Scan for the cell matching the given text and deliver its [x, y] coordinate at center. 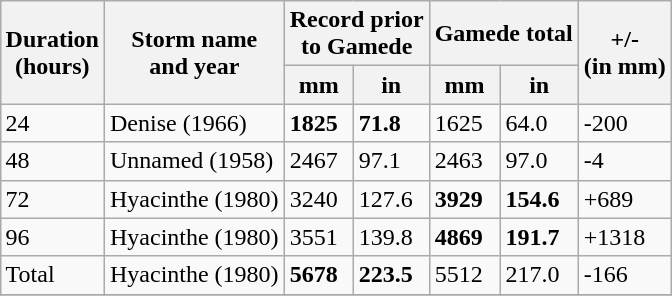
2463 [464, 161]
217.0 [539, 275]
-4 [624, 161]
223.5 [391, 275]
97.0 [539, 161]
1825 [318, 123]
5512 [464, 275]
191.7 [539, 237]
2467 [318, 161]
97.1 [391, 161]
Unnamed (1958) [194, 161]
Record priorto Gamede [356, 34]
Gamede total [504, 34]
Duration(hours) [52, 52]
1625 [464, 123]
Total [52, 275]
71.8 [391, 123]
127.6 [391, 199]
64.0 [539, 123]
24 [52, 123]
Storm nameand year [194, 52]
-200 [624, 123]
5678 [318, 275]
3929 [464, 199]
-166 [624, 275]
154.6 [539, 199]
+1318 [624, 237]
3240 [318, 199]
4869 [464, 237]
48 [52, 161]
96 [52, 237]
+689 [624, 199]
+/-(in mm) [624, 52]
139.8 [391, 237]
72 [52, 199]
Denise (1966) [194, 123]
3551 [318, 237]
